From the cell containing the given text, extract its center point as (X, Y) coordinate. 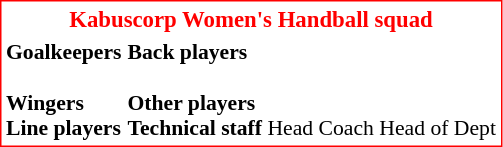
Goalkeepers Wingers Line players (63, 90)
Kabuscorp Women's Handball squad (250, 19)
Back players Other players Technical staff Head Coach Head of Dept (312, 90)
